Find where the given text appears and provide that cell's center as [x, y] coordinate. 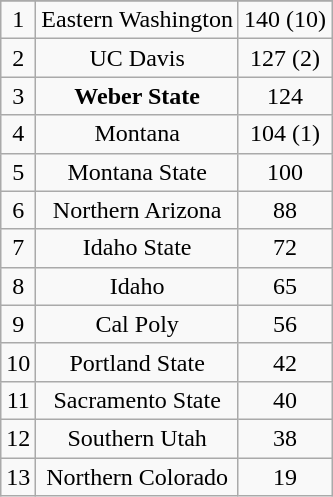
40 [284, 400]
19 [284, 477]
Sacramento State [138, 400]
Idaho [138, 286]
Northern Arizona [138, 210]
5 [18, 172]
88 [284, 210]
3 [18, 96]
11 [18, 400]
7 [18, 248]
127 (2) [284, 58]
2 [18, 58]
72 [284, 248]
Idaho State [138, 248]
56 [284, 324]
100 [284, 172]
104 (1) [284, 134]
Portland State [138, 362]
Southern Utah [138, 438]
Montana State [138, 172]
10 [18, 362]
UC Davis [138, 58]
6 [18, 210]
42 [284, 362]
Eastern Washington [138, 20]
Cal Poly [138, 324]
4 [18, 134]
Weber State [138, 96]
65 [284, 286]
140 (10) [284, 20]
8 [18, 286]
38 [284, 438]
1 [18, 20]
13 [18, 477]
124 [284, 96]
12 [18, 438]
9 [18, 324]
Northern Colorado [138, 477]
Montana [138, 134]
